Determine the [x, y] coordinate at the center of the cell enclosing the given text.  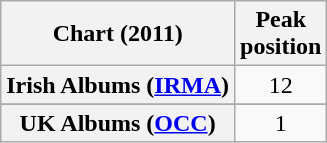
UK Albums (OCC) [118, 123]
12 [281, 85]
Peakposition [281, 34]
1 [281, 123]
Chart (2011) [118, 34]
Irish Albums (IRMA) [118, 85]
